Determine the (X, Y) coordinate at the center of the cell enclosing the given text.  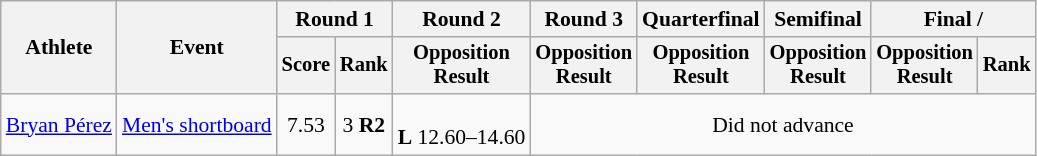
3 R2 (364, 124)
Final / (953, 19)
Athlete (59, 48)
Semifinal (818, 19)
Quarterfinal (701, 19)
Round 1 (335, 19)
Score (306, 66)
Round 2 (462, 19)
Round 3 (584, 19)
Did not advance (782, 124)
7.53 (306, 124)
Bryan Pérez (59, 124)
Event (197, 48)
L 12.60–14.60 (462, 124)
Men's shortboard (197, 124)
